Identify which cell holds the provided text, then report its (X, Y) central coordinate. 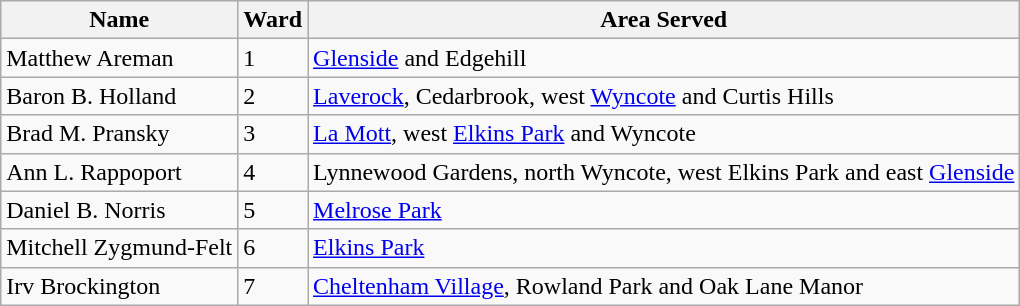
1 (273, 58)
Area Served (664, 20)
Ward (273, 20)
Daniel B. Norris (120, 210)
2 (273, 96)
La Mott, west Elkins Park and Wyncote (664, 134)
Baron B. Holland (120, 96)
Cheltenham Village, Rowland Park and Oak Lane Manor (664, 286)
5 (273, 210)
Ann L. Rappoport (120, 172)
Brad M. Pransky (120, 134)
Glenside and Edgehill (664, 58)
7 (273, 286)
Irv Brockington (120, 286)
Matthew Areman (120, 58)
6 (273, 248)
Laverock, Cedarbrook, west Wyncote and Curtis Hills (664, 96)
4 (273, 172)
Mitchell Zygmund-Felt (120, 248)
Name (120, 20)
3 (273, 134)
Lynnewood Gardens, north Wyncote, west Elkins Park and east Glenside (664, 172)
Melrose Park (664, 210)
Elkins Park (664, 248)
